Find where the given text appears and provide that cell's center as (x, y) coordinate. 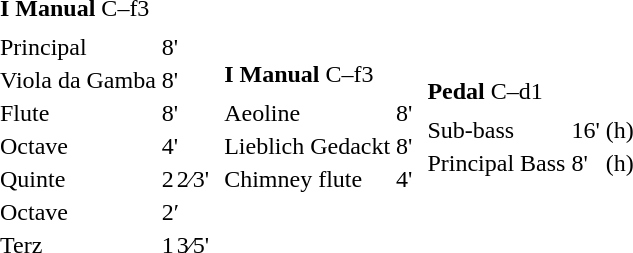
2′ (185, 213)
16' (586, 130)
I Manual C–f3 (318, 75)
Aeoline (308, 113)
Lieblich Gedackt (308, 147)
Principal Bass (496, 163)
2 2⁄3' (185, 179)
Sub-bass (496, 130)
Chimney flute (308, 179)
